Extract the (x, y) coordinate from the center of the cell holding the provided text.  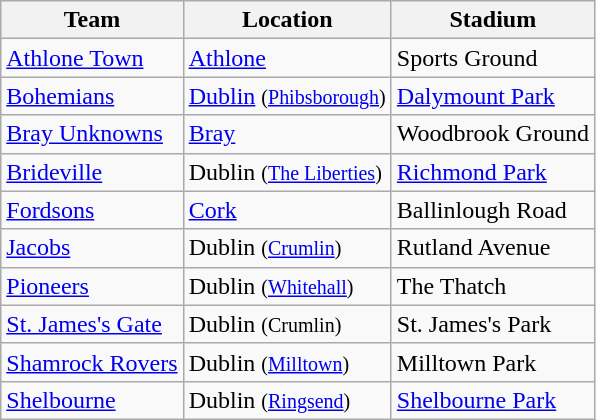
Dublin (The Liberties) (287, 172)
Athlone (287, 58)
Fordsons (92, 210)
Dublin (Milltown) (287, 362)
Location (287, 20)
Cork (287, 210)
Jacobs (92, 248)
Brideville (92, 172)
Shamrock Rovers (92, 362)
Dublin (Phibsborough) (287, 96)
Sports Ground (492, 58)
Bray (287, 134)
Bray Unknowns (92, 134)
Dalymount Park (492, 96)
Shelbourne Park (492, 400)
St. James's Park (492, 324)
Pioneers (92, 286)
Dublin (Whitehall) (287, 286)
Richmond Park (492, 172)
Ballinlough Road (492, 210)
Team (92, 20)
St. James's Gate (92, 324)
Athlone Town (92, 58)
Bohemians (92, 96)
Stadium (492, 20)
The Thatch (492, 286)
Rutland Avenue (492, 248)
Woodbrook Ground (492, 134)
Milltown Park (492, 362)
Shelbourne (92, 400)
Dublin (Ringsend) (287, 400)
